Determine the [x, y] coordinate at the center of the cell enclosing the given text.  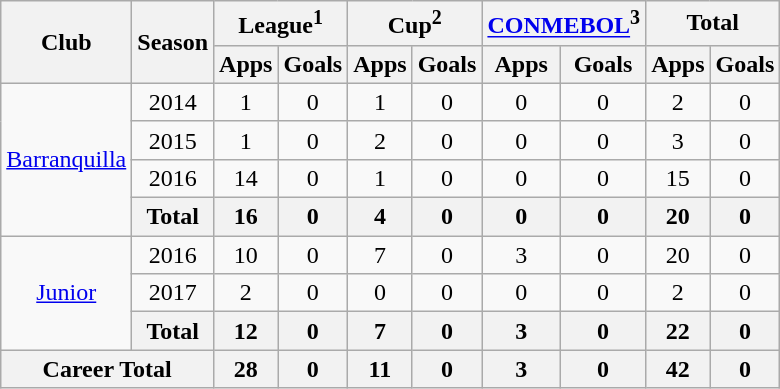
42 [678, 369]
Cup2 [415, 24]
Barranquilla [66, 159]
22 [678, 331]
Junior [66, 293]
14 [246, 178]
15 [678, 178]
10 [246, 255]
16 [246, 217]
League1 [281, 24]
Season [173, 42]
12 [246, 331]
28 [246, 369]
Club [66, 42]
4 [380, 217]
CONMEBOL3 [564, 24]
2015 [173, 140]
2017 [173, 293]
11 [380, 369]
Career Total [108, 369]
2014 [173, 102]
